For the text-containing cell, return its midpoint in [X, Y] coordinate format. 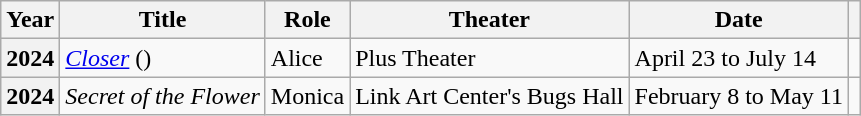
Alice [307, 58]
Year [30, 20]
Closer () [162, 58]
Theater [490, 20]
Role [307, 20]
Title [162, 20]
Date [738, 20]
February 8 to May 11 [738, 96]
Plus Theater [490, 58]
April 23 to July 14 [738, 58]
Monica [307, 96]
Secret of the Flower [162, 96]
Link Art Center's Bugs Hall [490, 96]
